Return the (x, y) coordinate for the center point of the cell that contains the specified text.  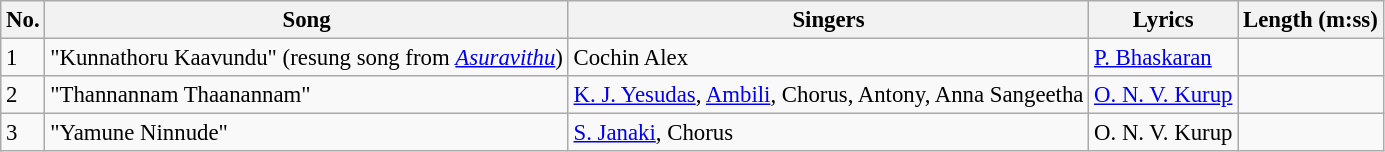
Lyrics (1164, 20)
K. J. Yesudas, Ambili, Chorus, Antony, Anna Sangeetha (828, 95)
"Thannannam Thaanannam" (306, 95)
Cochin Alex (828, 58)
No. (23, 20)
Length (m:ss) (1310, 20)
Singers (828, 20)
3 (23, 133)
2 (23, 95)
P. Bhaskaran (1164, 58)
"Yamune Ninnude" (306, 133)
1 (23, 58)
Song (306, 20)
S. Janaki, Chorus (828, 133)
"Kunnathoru Kaavundu" (resung song from Asuravithu) (306, 58)
